Locate the cell with the specified text and output its (x, y) center coordinate. 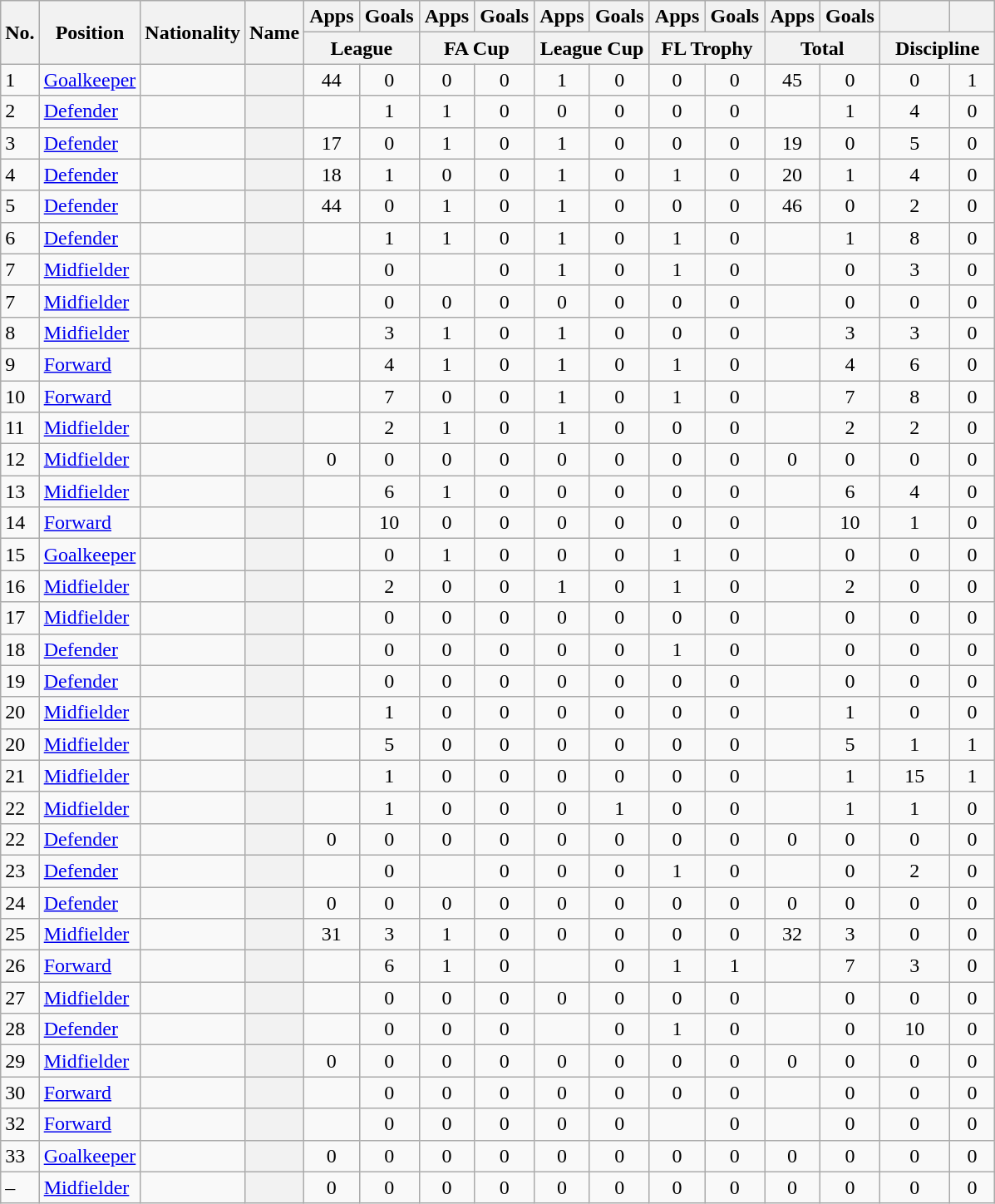
46 (793, 206)
14 (20, 523)
13 (20, 491)
Nationality (193, 32)
16 (20, 586)
27 (20, 998)
29 (20, 1061)
33 (20, 1156)
30 (20, 1093)
Discipline (938, 48)
Total (823, 48)
Position (90, 32)
24 (20, 902)
League Cup (592, 48)
11 (20, 428)
No. (20, 32)
21 (20, 776)
FL Trophy (707, 48)
45 (793, 80)
9 (20, 364)
FA Cup (477, 48)
31 (332, 935)
– (20, 1187)
12 (20, 460)
28 (20, 1029)
25 (20, 935)
23 (20, 871)
26 (20, 966)
League (362, 48)
Name (274, 32)
